Identify which cell holds the provided text, then report its [x, y] central coordinate. 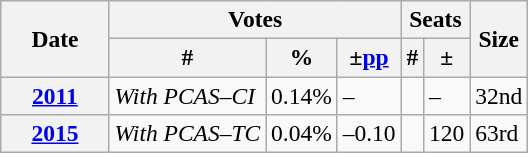
0.04% [302, 133]
With PCAS–TC [188, 133]
With PCAS–CI [188, 95]
–0.10 [369, 133]
Date [55, 38]
0.14% [302, 95]
Votes [255, 19]
Size [499, 38]
2011 [55, 95]
32nd [499, 95]
% [302, 57]
± [447, 57]
2015 [55, 133]
120 [447, 133]
±pp [369, 57]
63rd [499, 133]
Seats [436, 19]
